Find where the given text appears and provide that cell's center as (X, Y) coordinate. 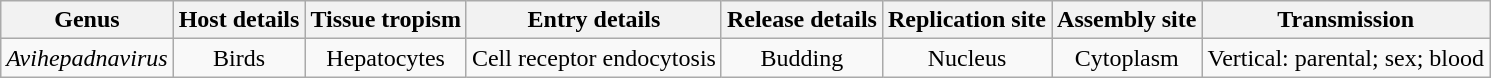
Budding (802, 58)
Vertical: parental; sex; blood (1346, 58)
Cell receptor endocytosis (594, 58)
Release details (802, 20)
Nucleus (966, 58)
Entry details (594, 20)
Cytoplasm (1127, 58)
Tissue tropism (386, 20)
Assembly site (1127, 20)
Host details (239, 20)
Hepatocytes (386, 58)
Transmission (1346, 20)
Avihepadnavirus (87, 58)
Replication site (966, 20)
Birds (239, 58)
Genus (87, 20)
